Determine the [X, Y] coordinate at the center of the cell enclosing the given text.  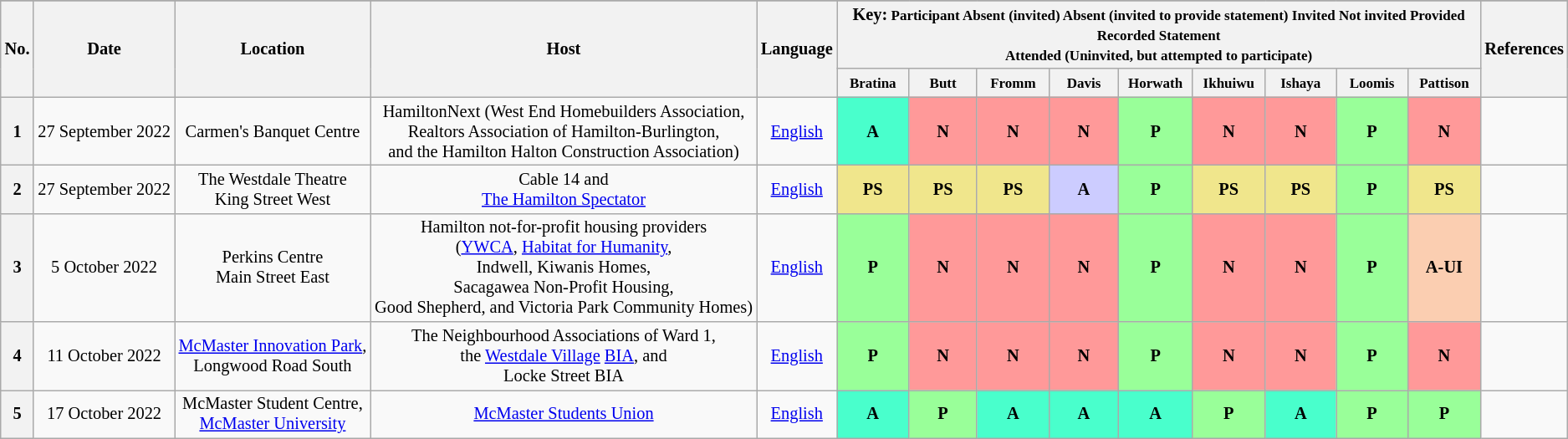
5 [18, 414]
Location [273, 48]
Ikhuiwu [1229, 83]
A-UI [1443, 268]
The Westdale TheatreKing Street West [273, 189]
11 October 2022 [104, 356]
17 October 2022 [104, 414]
References [1524, 48]
3 [18, 268]
McMaster Innovation Park,Longwood Road South [273, 356]
Butt [943, 83]
HamiltonNext (West End Homebuilders Association,Realtors Association of Hamilton-Burlington,and the Hamilton Halton Construction Association) [564, 131]
Horwath [1156, 83]
No. [18, 48]
Host [564, 48]
McMaster Student Centre,McMaster University [273, 414]
Bratina [873, 83]
Cable 14 andThe Hamilton Spectator [564, 189]
Date [104, 48]
Language [797, 48]
4 [18, 356]
Loomis [1372, 83]
Perkins CentreMain Street East [273, 268]
Davis [1084, 83]
5 October 2022 [104, 268]
Carmen's Banquet Centre [273, 131]
McMaster Students Union [564, 414]
1 [18, 131]
Fromm [1013, 83]
The Neighbourhood Associations of Ward 1,the Westdale Village BIA, andLocke Street BIA [564, 356]
2 [18, 189]
Pattison [1443, 83]
Ishaya [1301, 83]
